Pinpoint the cell where the given text exists, returning its (X, Y) midpoint coordinate. 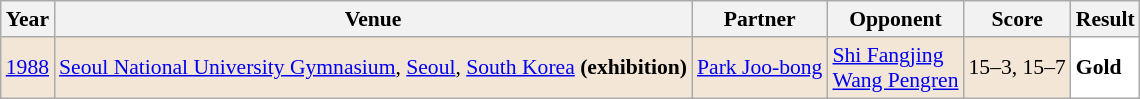
Opponent (895, 19)
Partner (760, 19)
Venue (373, 19)
Score (1018, 19)
Year (28, 19)
1988 (28, 68)
Result (1106, 19)
Park Joo-bong (760, 68)
Gold (1106, 68)
Shi Fangjing Wang Pengren (895, 68)
Seoul National University Gymnasium, Seoul, South Korea (exhibition) (373, 68)
15–3, 15–7 (1018, 68)
